Search for the cell housing the specified text and yield its (x, y) center coordinate. 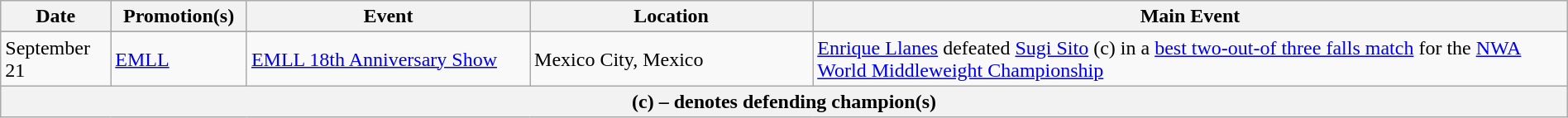
Mexico City, Mexico (672, 59)
Location (672, 17)
Event (388, 17)
(c) – denotes defending champion(s) (784, 101)
Main Event (1191, 17)
EMLL (179, 59)
Promotion(s) (179, 17)
September 21 (56, 59)
EMLL 18th Anniversary Show (388, 59)
Date (56, 17)
Enrique Llanes defeated Sugi Sito (c) in a best two-out-of three falls match for the NWA World Middleweight Championship (1191, 59)
